Return the [X, Y] coordinate for the center point of the cell that contains the specified text.  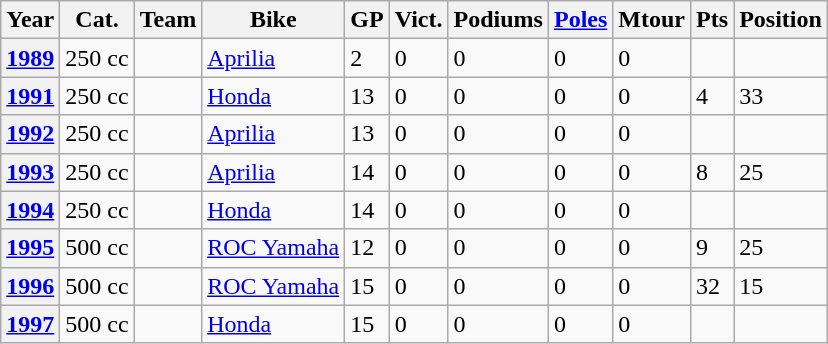
1989 [30, 58]
1996 [30, 286]
4 [712, 96]
1995 [30, 248]
1992 [30, 134]
Vict. [418, 20]
1993 [30, 172]
Bike [274, 20]
Podiums [498, 20]
Position [781, 20]
8 [712, 172]
Year [30, 20]
Mtour [652, 20]
32 [712, 286]
Team [168, 20]
Cat. [97, 20]
1997 [30, 324]
1994 [30, 210]
Poles [580, 20]
9 [712, 248]
33 [781, 96]
12 [367, 248]
Pts [712, 20]
GP [367, 20]
2 [367, 58]
1991 [30, 96]
